Locate the cell with the specified text and output its (x, y) center coordinate. 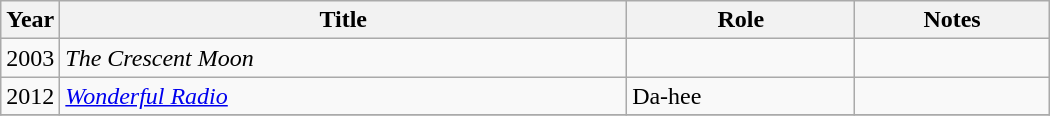
2012 (30, 96)
Da-hee (741, 96)
2003 (30, 58)
Notes (952, 20)
Role (741, 20)
Year (30, 20)
The Crescent Moon (344, 58)
Wonderful Radio (344, 96)
Title (344, 20)
